Identify which cell holds the provided text, then report its [x, y] central coordinate. 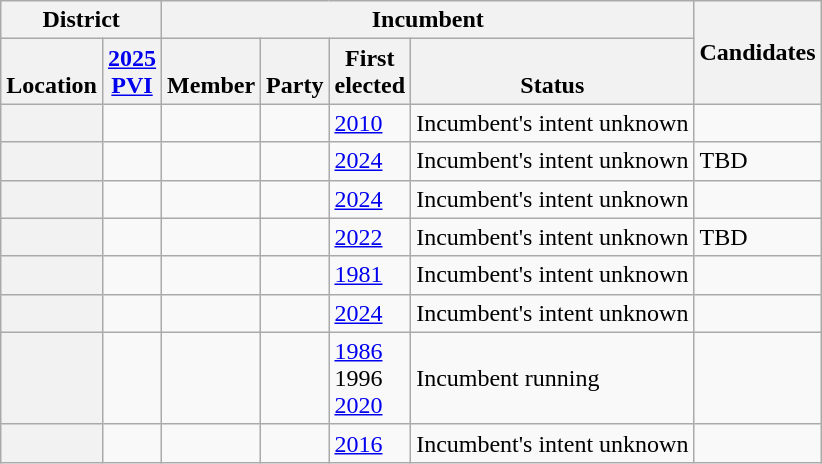
2016 [370, 443]
Candidates [758, 52]
2022 [370, 237]
District [82, 20]
Member [212, 72]
2010 [370, 123]
19861996 2020 [370, 378]
Incumbent running [552, 378]
Location [52, 72]
Firstelected [370, 72]
Status [552, 72]
1981 [370, 275]
2025PVI [132, 72]
Party [295, 72]
Incumbent [428, 20]
